Return [x, y] of the center of cell containing provided text 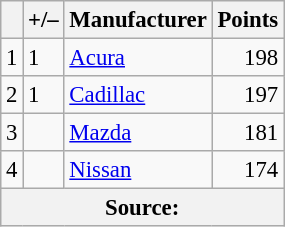
Manufacturer [138, 20]
3 [12, 133]
Nissan [138, 170]
+/– [44, 20]
181 [248, 133]
Source: [142, 208]
197 [248, 95]
4 [12, 170]
174 [248, 170]
Mazda [138, 133]
Acura [138, 58]
198 [248, 58]
Points [248, 20]
2 [12, 95]
Cadillac [138, 95]
